Locate the cell with the specified text and output its [X, Y] center coordinate. 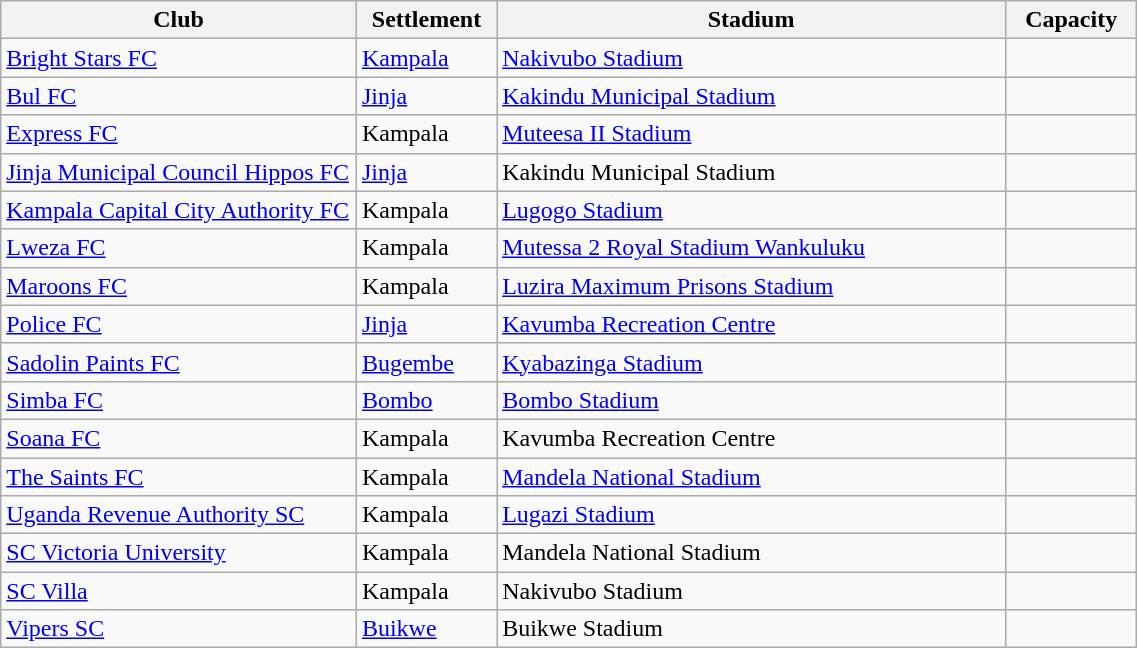
Lweza FC [179, 248]
Settlement [426, 20]
Lugogo Stadium [752, 210]
Vipers SC [179, 629]
Kampala Capital City Authority FC [179, 210]
Police FC [179, 324]
Kyabazinga Stadium [752, 362]
Jinja Municipal Council Hippos FC [179, 172]
Bugembe [426, 362]
SC Villa [179, 591]
Club [179, 20]
Lugazi Stadium [752, 515]
Soana FC [179, 438]
Muteesa II Stadium [752, 134]
SC Victoria University [179, 553]
Bul FC [179, 96]
Capacity [1070, 20]
Bombo [426, 400]
Bombo Stadium [752, 400]
Bright Stars FC [179, 58]
Buikwe [426, 629]
Simba FC [179, 400]
The Saints FC [179, 477]
Stadium [752, 20]
Buikwe Stadium [752, 629]
Express FC [179, 134]
Sadolin Paints FC [179, 362]
Maroons FC [179, 286]
Uganda Revenue Authority SC [179, 515]
Luzira Maximum Prisons Stadium [752, 286]
Mutessa 2 Royal Stadium Wankuluku [752, 248]
